Find where the given text appears and provide that cell's center as [x, y] coordinate. 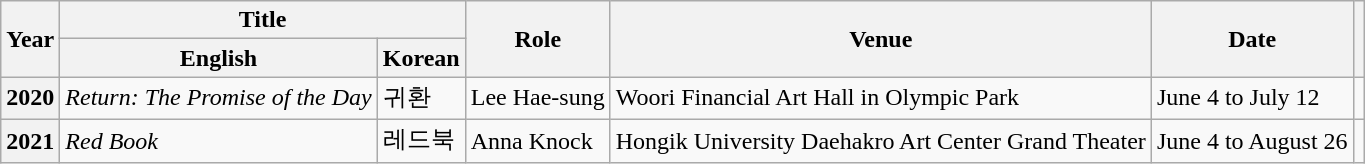
Year [30, 39]
English [218, 58]
Date [1252, 39]
Woori Financial Art Hall in Olympic Park [880, 98]
2021 [30, 140]
귀환 [421, 98]
June 4 to July 12 [1252, 98]
Return: The Promise of the Day [218, 98]
Lee Hae-sung [538, 98]
Venue [880, 39]
Korean [421, 58]
June 4 to August 26 [1252, 140]
Red Book [218, 140]
Role [538, 39]
Hongik University Daehakro Art Center Grand Theater [880, 140]
Anna Knock [538, 140]
Title [262, 20]
2020 [30, 98]
레드북 [421, 140]
